Identify which cell holds the provided text, then report its (X, Y) central coordinate. 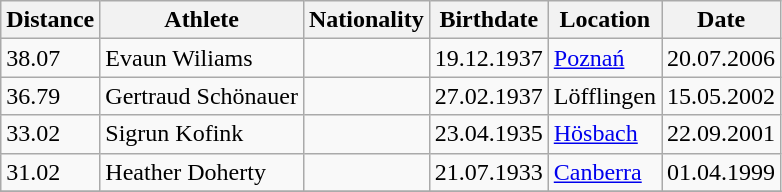
Sigrun Kofink (202, 134)
Canberra (604, 172)
Birthdate (488, 20)
Heather Doherty (202, 172)
Evaun Wiliams (202, 58)
Poznań (604, 58)
15.05.2002 (722, 96)
Location (604, 20)
Hösbach (604, 134)
31.02 (50, 172)
36.79 (50, 96)
27.02.1937 (488, 96)
Gertraud Schönauer (202, 96)
Athlete (202, 20)
20.07.2006 (722, 58)
Distance (50, 20)
19.12.1937 (488, 58)
22.09.2001 (722, 134)
23.04.1935 (488, 134)
01.04.1999 (722, 172)
Löfflingen (604, 96)
33.02 (50, 134)
38.07 (50, 58)
21.07.1933 (488, 172)
Date (722, 20)
Nationality (366, 20)
